Capture the cell that displays the provided text and extract its [x, y] central coordinate. 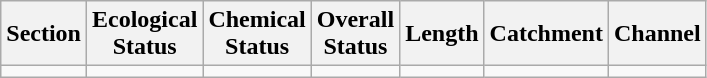
Section [44, 34]
Catchment [546, 34]
OverallStatus [355, 34]
ChemicalStatus [257, 34]
Length [442, 34]
Channel [657, 34]
EcologicalStatus [144, 34]
